Locate the cell with the specified text and output its [x, y] center coordinate. 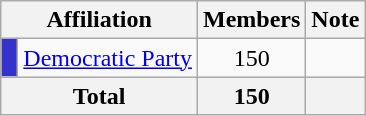
Democratic Party [108, 58]
Affiliation [100, 20]
Total [100, 96]
Members [251, 20]
Note [336, 20]
